For the text-containing cell, return its midpoint in (X, Y) coordinate format. 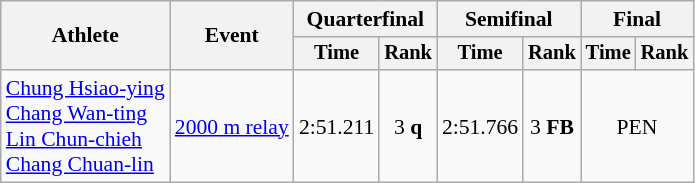
Chung Hsiao-yingChang Wan-tingLin Chun-chiehChang Chuan-lin (86, 126)
2000 m relay (232, 126)
Final (637, 19)
Athlete (86, 36)
3 FB (552, 126)
Semifinal (509, 19)
2:51.211 (336, 126)
Event (232, 36)
3 q (408, 126)
Quarterfinal (366, 19)
2:51.766 (480, 126)
PEN (637, 126)
